Output the (x, y) coordinate of the center of the cell containing the given text.  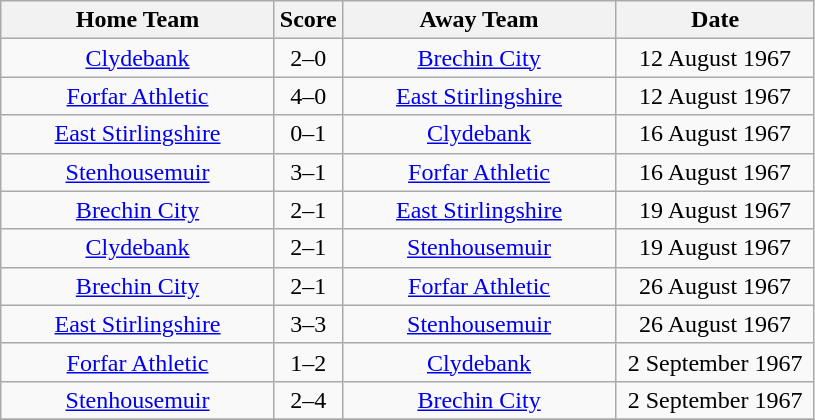
3–3 (308, 324)
0–1 (308, 134)
Date (716, 20)
Home Team (138, 20)
4–0 (308, 96)
2–4 (308, 400)
Away Team (479, 20)
2–0 (308, 58)
Score (308, 20)
3–1 (308, 172)
1–2 (308, 362)
